Search for the cell housing the specified text and yield its [x, y] center coordinate. 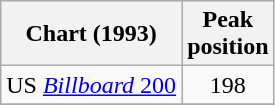
198 [228, 85]
Peakposition [228, 34]
US Billboard 200 [92, 85]
Chart (1993) [92, 34]
